Search for the cell housing the specified text and yield its (X, Y) center coordinate. 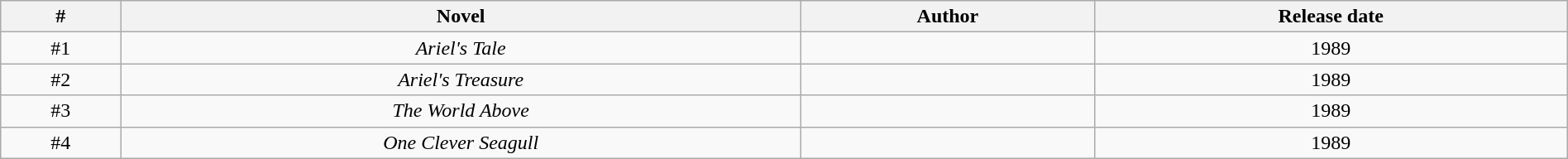
#3 (61, 111)
Novel (461, 17)
Release date (1331, 17)
Author (948, 17)
The World Above (461, 111)
#2 (61, 79)
#4 (61, 142)
Ariel's Tale (461, 48)
Ariel's Treasure (461, 79)
#1 (61, 48)
One Clever Seagull (461, 142)
# (61, 17)
